Provide the (x, y) coordinate of the cell's center where the given text is located.  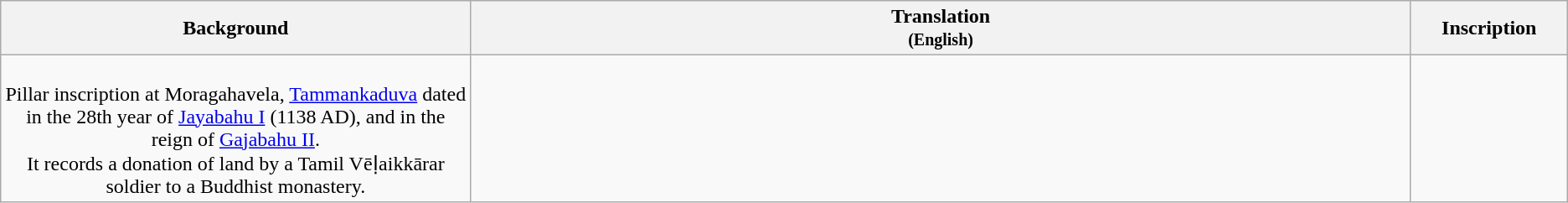
Inscription (1489, 29)
Translation(English) (941, 29)
Background (236, 29)
